Capture the cell that displays the provided text and extract its (x, y) central coordinate. 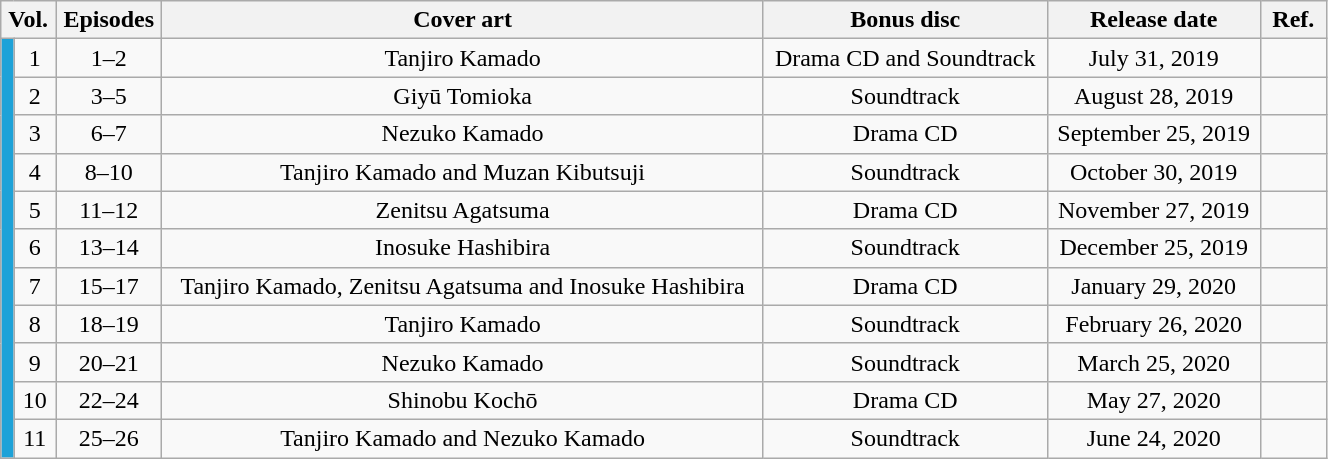
3–5 (109, 96)
December 25, 2019 (1154, 248)
15–17 (109, 286)
January 29, 2020 (1154, 286)
November 27, 2019 (1154, 210)
Ref. (1293, 20)
11 (35, 438)
February 26, 2020 (1154, 324)
Bonus disc (905, 20)
18–19 (109, 324)
8 (35, 324)
8–10 (109, 172)
Release date (1154, 20)
Giyū Tomioka (462, 96)
1–2 (109, 58)
9 (35, 362)
Inosuke Hashibira (462, 248)
June 24, 2020 (1154, 438)
11–12 (109, 210)
March 25, 2020 (1154, 362)
2 (35, 96)
Zenitsu Agatsuma (462, 210)
20–21 (109, 362)
6–7 (109, 134)
May 27, 2020 (1154, 400)
3 (35, 134)
Shinobu Kochō (462, 400)
Episodes (109, 20)
Cover art (462, 20)
September 25, 2019 (1154, 134)
7 (35, 286)
13–14 (109, 248)
Vol. (28, 20)
25–26 (109, 438)
Drama CD and Soundtrack (905, 58)
Tanjiro Kamado and Nezuko Kamado (462, 438)
Tanjiro Kamado and Muzan Kibutsuji (462, 172)
1 (35, 58)
October 30, 2019 (1154, 172)
July 31, 2019 (1154, 58)
6 (35, 248)
4 (35, 172)
5 (35, 210)
Tanjiro Kamado, Zenitsu Agatsuma and Inosuke Hashibira (462, 286)
22–24 (109, 400)
10 (35, 400)
August 28, 2019 (1154, 96)
